Search for the cell housing the specified text and yield its [X, Y] center coordinate. 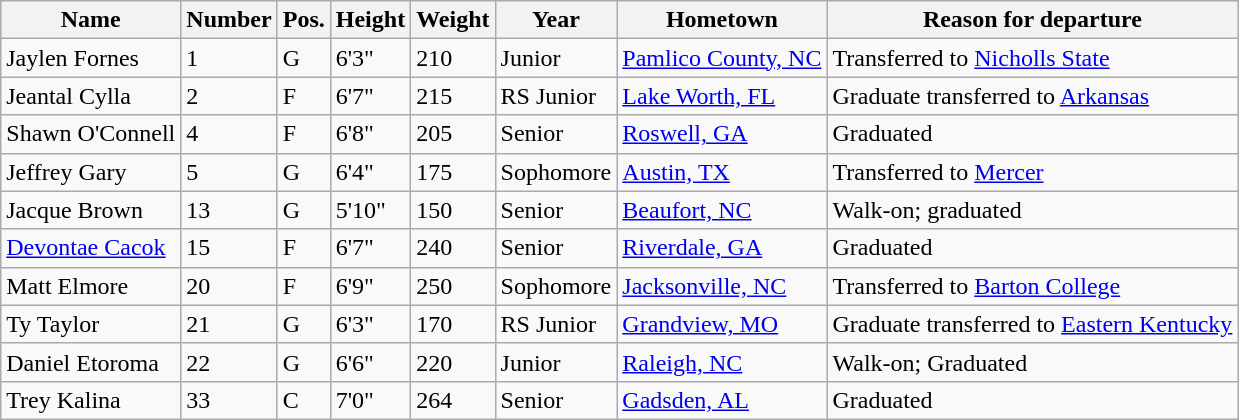
Roswell, GA [722, 134]
250 [453, 286]
Transferred to Mercer [1032, 172]
Daniel Etoroma [91, 362]
Pos. [304, 20]
Transferred to Barton College [1032, 286]
Gadsden, AL [722, 400]
2 [229, 96]
215 [453, 96]
Transferred to Nicholls State [1032, 58]
C [304, 400]
Height [370, 20]
Ty Taylor [91, 324]
Raleigh, NC [722, 362]
33 [229, 400]
Austin, TX [722, 172]
Beaufort, NC [722, 210]
Jaylen Fornes [91, 58]
Number [229, 20]
Grandview, MO [722, 324]
150 [453, 210]
Shawn O'Connell [91, 134]
Matt Elmore [91, 286]
Name [91, 20]
5 [229, 172]
6'9" [370, 286]
Jacque Brown [91, 210]
5'10" [370, 210]
Jacksonville, NC [722, 286]
6'6" [370, 362]
Walk-on; Graduated [1032, 362]
264 [453, 400]
Pamlico County, NC [722, 58]
20 [229, 286]
Riverdale, GA [722, 248]
170 [453, 324]
Jeffrey Gary [91, 172]
7'0" [370, 400]
6'8" [370, 134]
210 [453, 58]
22 [229, 362]
240 [453, 248]
Devontae Cacok [91, 248]
4 [229, 134]
Year [556, 20]
Reason for departure [1032, 20]
175 [453, 172]
Walk-on; graduated [1032, 210]
Jeantal Cylla [91, 96]
Trey Kalina [91, 400]
1 [229, 58]
220 [453, 362]
205 [453, 134]
Graduate transferred to Eastern Kentucky [1032, 324]
21 [229, 324]
Graduate transferred to Arkansas [1032, 96]
Hometown [722, 20]
13 [229, 210]
6'4" [370, 172]
15 [229, 248]
Weight [453, 20]
Lake Worth, FL [722, 96]
